Pinpoint the cell where the given text exists, returning its (X, Y) midpoint coordinate. 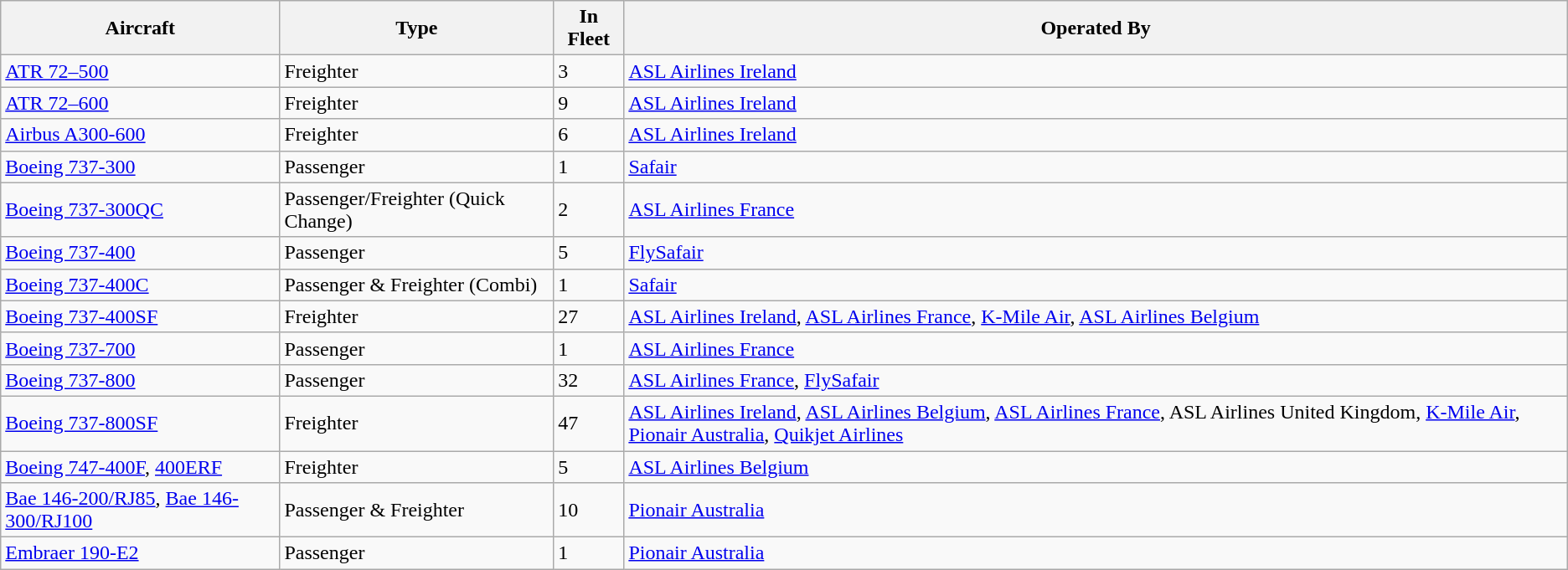
Boeing 737-300 (141, 167)
2 (589, 209)
3 (589, 71)
Boeing 737-400SF (141, 316)
In Fleet (589, 28)
ASL Airlines France, FlySafair (1096, 380)
ATR 72–500 (141, 71)
Boeing 737-700 (141, 348)
Embraer 190-E2 (141, 553)
Aircraft (141, 28)
32 (589, 380)
9 (589, 103)
FlySafair (1096, 253)
Passenger & Freighter (Combi) (417, 285)
Boeing 737-800 (141, 380)
Bae 146-200/RJ85, Bae 146-300/RJ100 (141, 511)
Boeing 737-400C (141, 285)
10 (589, 511)
47 (589, 424)
ASL Airlines Belgium (1096, 466)
Boeing 737-400 (141, 253)
ASL Airlines Ireland, ASL Airlines France, K-Mile Air, ASL Airlines Belgium (1096, 316)
Operated By (1096, 28)
Type (417, 28)
Boeing 747-400F, 400ERF (141, 466)
Passenger & Freighter (417, 511)
Passenger/Freighter (Quick Change) (417, 209)
Boeing 737-300QC (141, 209)
27 (589, 316)
ASL Airlines Ireland, ASL Airlines Belgium, ASL Airlines France, ASL Airlines United Kingdom, K-Mile Air, Pionair Australia, Quikjet Airlines (1096, 424)
Airbus A300-600 (141, 135)
Boeing 737-800SF (141, 424)
ATR 72–600 (141, 103)
6 (589, 135)
